For the text-containing cell, return its midpoint in [X, Y] coordinate format. 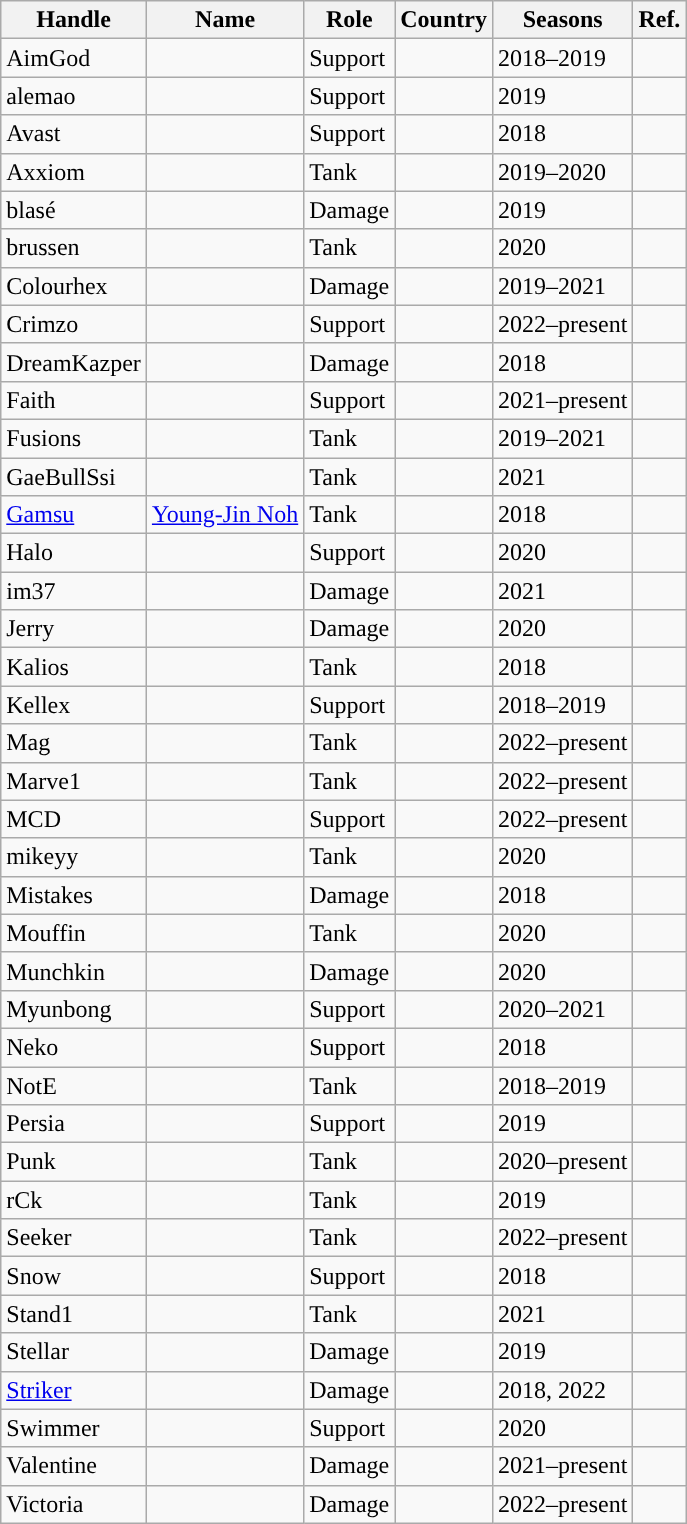
NotE [74, 1085]
2019–2020 [562, 172]
DreamKazper [74, 362]
2020–present [562, 1162]
Axxiom [74, 172]
Stellar [74, 1352]
Stand1 [74, 1314]
Swimmer [74, 1428]
Kalios [74, 667]
MCD [74, 819]
Handle [74, 20]
Mistakes [74, 895]
Mouffin [74, 933]
Snow [74, 1276]
Striker [74, 1390]
Country [444, 20]
Role [350, 20]
im37 [74, 591]
mikeyy [74, 857]
Avast [74, 134]
Valentine [74, 1466]
rCk [74, 1200]
GaeBullSsi [74, 477]
Seeker [74, 1238]
alemao [74, 96]
Punk [74, 1162]
Fusions [74, 438]
Victoria [74, 1504]
Neko [74, 1047]
Kellex [74, 705]
Seasons [562, 20]
Persia [74, 1124]
Marve1 [74, 781]
Halo [74, 553]
brussen [74, 248]
blasé [74, 210]
2020–2021 [562, 1009]
Colourhex [74, 286]
Gamsu [74, 515]
Ref. [660, 20]
Crimzo [74, 324]
Name [224, 20]
AimGod [74, 58]
Myunbong [74, 1009]
Faith [74, 400]
Young-Jin Noh [224, 515]
Mag [74, 743]
2018, 2022 [562, 1390]
Jerry [74, 629]
Munchkin [74, 971]
